Search for the cell housing the specified text and yield its (x, y) center coordinate. 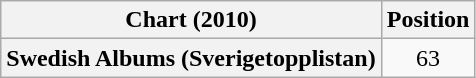
Chart (2010) (191, 20)
Position (428, 20)
63 (428, 58)
Swedish Albums (Sverigetopplistan) (191, 58)
